Search for the cell housing the specified text and yield its (X, Y) center coordinate. 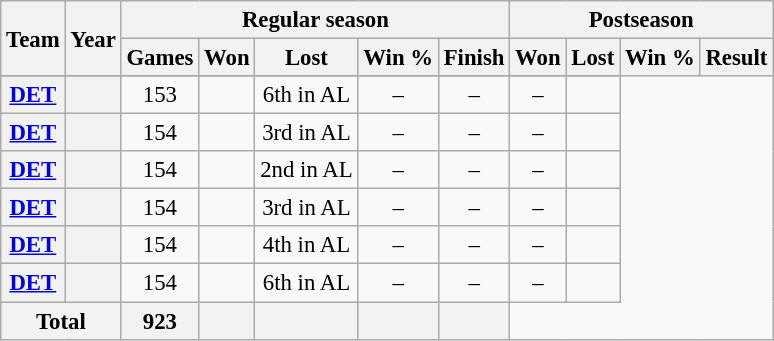
Regular season (316, 20)
153 (160, 95)
Games (160, 58)
Year (93, 38)
2nd in AL (306, 170)
Result (736, 58)
Team (33, 38)
Finish (474, 58)
Postseason (642, 20)
Total (61, 321)
4th in AL (306, 245)
923 (160, 321)
